Identify which cell holds the provided text, then report its (X, Y) central coordinate. 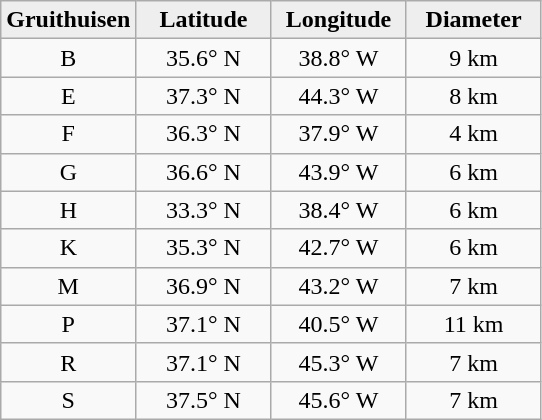
H (68, 210)
P (68, 324)
M (68, 286)
S (68, 400)
36.6° N (204, 172)
37.9° W (338, 134)
B (68, 58)
Diameter (474, 20)
37.3° N (204, 96)
9 km (474, 58)
33.3° N (204, 210)
37.5° N (204, 400)
43.9° W (338, 172)
36.9° N (204, 286)
38.8° W (338, 58)
Longitude (338, 20)
43.2° W (338, 286)
36.3° N (204, 134)
F (68, 134)
35.3° N (204, 248)
40.5° W (338, 324)
R (68, 362)
42.7° W (338, 248)
K (68, 248)
45.3° W (338, 362)
Latitude (204, 20)
45.6° W (338, 400)
11 km (474, 324)
44.3° W (338, 96)
38.4° W (338, 210)
Gruithuisen (68, 20)
4 km (474, 134)
8 km (474, 96)
G (68, 172)
35.6° N (204, 58)
E (68, 96)
